Identify which cell holds the provided text, then report its [X, Y] central coordinate. 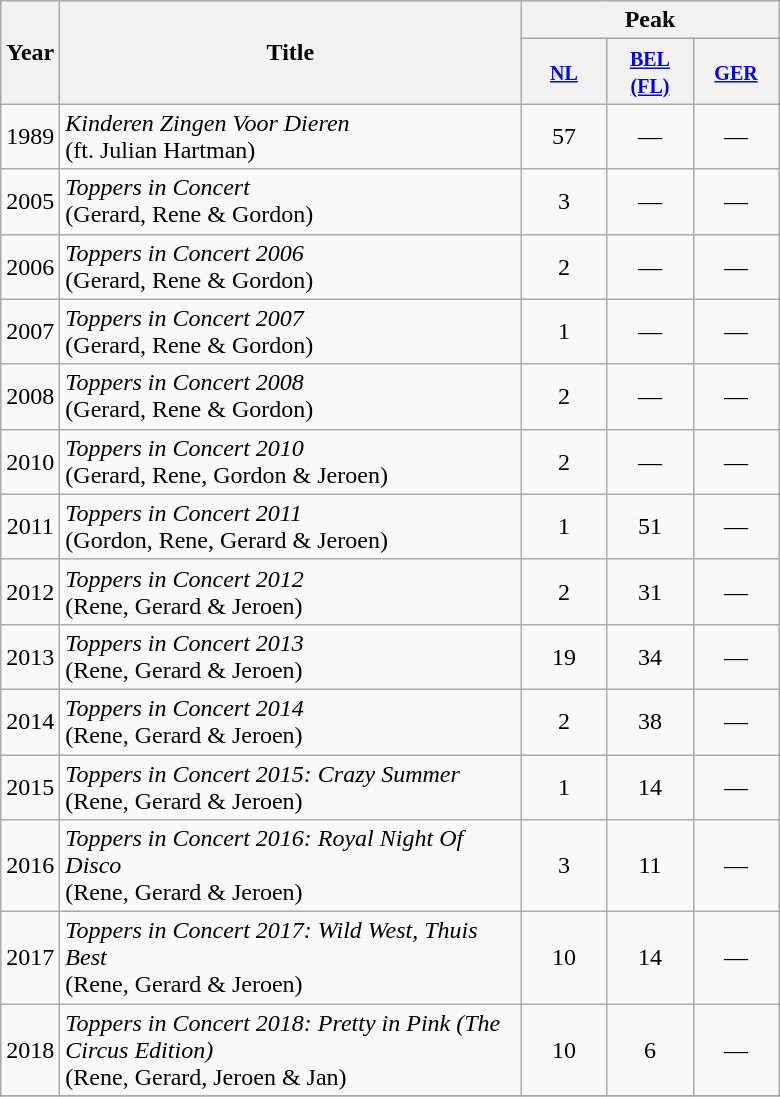
Toppers in Concert 2010 (Gerard, Rene, Gordon & Jeroen) [290, 462]
Toppers in Concert 2018: Pretty in Pink (The Circus Edition) (Rene, Gerard, Jeroen & Jan) [290, 1050]
Toppers in Concert 2015: Crazy Summer (Rene, Gerard & Jeroen) [290, 786]
Toppers in Concert 2013 (Rene, Gerard & Jeroen) [290, 656]
Peak [650, 20]
BEL (FL) [650, 72]
2012 [30, 592]
2014 [30, 722]
2006 [30, 266]
Toppers in Concert 2008 (Gerard, Rene & Gordon) [290, 396]
57 [564, 136]
2017 [30, 958]
2015 [30, 786]
2016 [30, 866]
34 [650, 656]
2011 [30, 526]
2013 [30, 656]
2007 [30, 332]
Toppers in Concert 2012 (Rene, Gerard & Jeroen) [290, 592]
38 [650, 722]
Kinderen Zingen Voor Dieren (ft. Julian Hartman) [290, 136]
2010 [30, 462]
31 [650, 592]
Toppers in Concert 2014 (Rene, Gerard & Jeroen) [290, 722]
2008 [30, 396]
51 [650, 526]
2018 [30, 1050]
Toppers in Concert (Gerard, Rene & Gordon) [290, 202]
Year [30, 52]
NL [564, 72]
1989 [30, 136]
GER [736, 72]
19 [564, 656]
6 [650, 1050]
Toppers in Concert 2006 (Gerard, Rene & Gordon) [290, 266]
Toppers in Concert 2007 (Gerard, Rene & Gordon) [290, 332]
Toppers in Concert 2011 (Gordon, Rene, Gerard & Jeroen) [290, 526]
11 [650, 866]
Title [290, 52]
Toppers in Concert 2017: Wild West, Thuis Best (Rene, Gerard & Jeroen) [290, 958]
2005 [30, 202]
Toppers in Concert 2016: Royal Night Of Disco (Rene, Gerard & Jeroen) [290, 866]
